Detect which cell encompasses the target text, then output its (x, y) center coordinate. 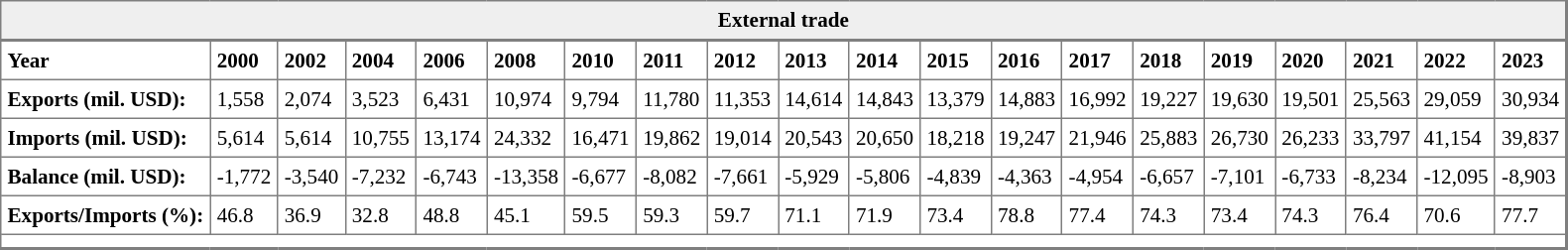
2000 (244, 60)
41,154 (1456, 137)
24,332 (526, 137)
2,074 (311, 99)
45.1 (526, 214)
-8,903 (1530, 177)
2015 (956, 60)
32.8 (381, 214)
25,563 (1382, 99)
19,227 (1168, 99)
19,247 (1026, 137)
70.6 (1456, 214)
3,523 (381, 99)
-6,733 (1311, 177)
18,218 (956, 137)
26,233 (1311, 137)
33,797 (1382, 137)
9,794 (601, 99)
-7,232 (381, 177)
21,946 (1098, 137)
19,630 (1240, 99)
59.3 (671, 214)
30,934 (1530, 99)
-6,677 (601, 177)
13,379 (956, 99)
46.8 (244, 214)
2012 (743, 60)
-5,806 (885, 177)
2021 (1382, 60)
2011 (671, 60)
16,992 (1098, 99)
6,431 (452, 99)
14,614 (814, 99)
-5,929 (814, 177)
36.9 (311, 214)
25,883 (1168, 137)
-6,657 (1168, 177)
2017 (1098, 60)
Year (105, 60)
2008 (526, 60)
71.1 (814, 214)
19,501 (1311, 99)
2004 (381, 60)
-1,772 (244, 177)
10,974 (526, 99)
20,543 (814, 137)
-3,540 (311, 177)
59.7 (743, 214)
Exports/Imports (%): (105, 214)
11,353 (743, 99)
59.5 (601, 214)
2013 (814, 60)
2022 (1456, 60)
Balance (mil. USD): (105, 177)
-4,363 (1026, 177)
External trade (784, 21)
78.8 (1026, 214)
19,014 (743, 137)
19,862 (671, 137)
77.4 (1098, 214)
Imports (mil. USD): (105, 137)
14,883 (1026, 99)
48.8 (452, 214)
20,650 (885, 137)
2016 (1026, 60)
-13,358 (526, 177)
2014 (885, 60)
-7,661 (743, 177)
-8,234 (1382, 177)
16,471 (601, 137)
2018 (1168, 60)
29,059 (1456, 99)
-8,082 (671, 177)
13,174 (452, 137)
2002 (311, 60)
14,843 (885, 99)
2006 (452, 60)
-7,101 (1240, 177)
26,730 (1240, 137)
76.4 (1382, 214)
2010 (601, 60)
-6,743 (452, 177)
39,837 (1530, 137)
1,558 (244, 99)
10,755 (381, 137)
71.9 (885, 214)
2023 (1530, 60)
2020 (1311, 60)
-4,839 (956, 177)
-12,095 (1456, 177)
Exports (mil. USD): (105, 99)
-4,954 (1098, 177)
11,780 (671, 99)
2019 (1240, 60)
77.7 (1530, 214)
